From the cell containing the given text, extract its center point as [X, Y] coordinate. 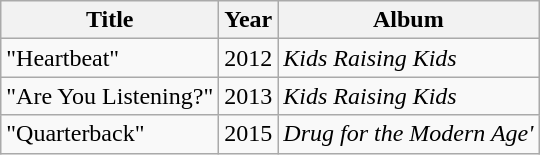
Drug for the Modern Age' [408, 134]
Title [110, 20]
2012 [248, 58]
"Quarterback" [110, 134]
Year [248, 20]
2013 [248, 96]
"Heartbeat" [110, 58]
Album [408, 20]
"Are You Listening?" [110, 96]
2015 [248, 134]
